Provide the (x, y) coordinate of the cell's center where the given text is located.  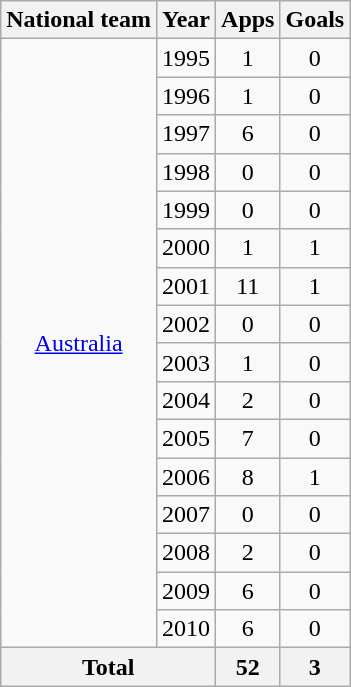
2009 (186, 591)
1999 (186, 210)
Total (108, 667)
1996 (186, 96)
7 (248, 438)
2008 (186, 553)
2000 (186, 248)
52 (248, 667)
11 (248, 286)
1998 (186, 172)
Year (186, 20)
Goals (315, 20)
2003 (186, 362)
2010 (186, 629)
2002 (186, 324)
2006 (186, 477)
1997 (186, 134)
8 (248, 477)
2007 (186, 515)
3 (315, 667)
Australia (79, 344)
1995 (186, 58)
2001 (186, 286)
2004 (186, 400)
National team (79, 20)
2005 (186, 438)
Apps (248, 20)
